Provide the (x, y) coordinate of the cell's center where the given text is located.  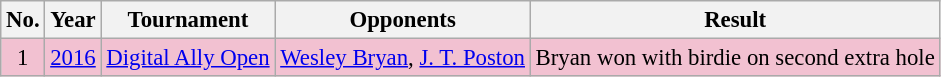
Result (735, 20)
Year (73, 20)
Tournament (188, 20)
Digital Ally Open (188, 58)
Opponents (402, 20)
2016 (73, 58)
No. (23, 20)
Wesley Bryan, J. T. Poston (402, 58)
1 (23, 58)
Bryan won with birdie on second extra hole (735, 58)
